For the text-containing cell, return its midpoint in (x, y) coordinate format. 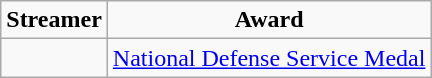
National Defense Service Medal (269, 58)
Streamer (54, 20)
Award (269, 20)
